Output the (X, Y) coordinate of the center of the cell containing the given text.  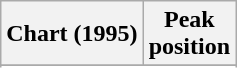
Chart (1995) (72, 34)
Peakposition (189, 34)
